For the text-containing cell, return its midpoint in (X, Y) coordinate format. 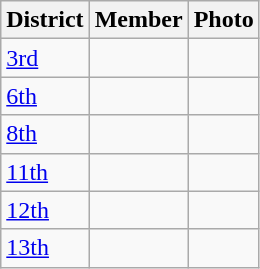
6th (45, 96)
3rd (45, 58)
Photo (224, 20)
8th (45, 134)
12th (45, 210)
District (45, 20)
Member (138, 20)
11th (45, 172)
13th (45, 248)
